Return (X, Y) of the center of cell containing provided text 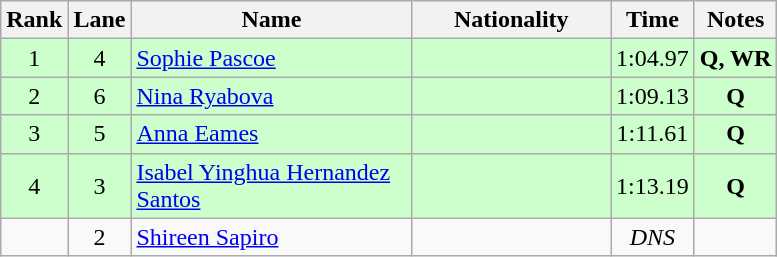
Nationality (512, 20)
Nina Ryabova (272, 96)
Name (272, 20)
Isabel Yinghua Hernandez Santos (272, 186)
1 (34, 58)
Notes (736, 20)
Shireen Sapiro (272, 237)
5 (100, 134)
1:13.19 (653, 186)
1:11.61 (653, 134)
Rank (34, 20)
1:04.97 (653, 58)
Time (653, 20)
DNS (653, 237)
6 (100, 96)
Lane (100, 20)
Sophie Pascoe (272, 58)
Q, WR (736, 58)
1:09.13 (653, 96)
Anna Eames (272, 134)
